Capture the cell that displays the provided text and extract its [X, Y] central coordinate. 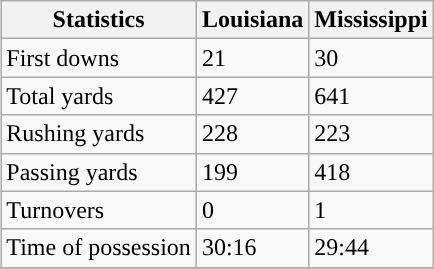
29:44 [371, 248]
427 [252, 96]
21 [252, 58]
Passing yards [99, 172]
Rushing yards [99, 134]
Statistics [99, 20]
223 [371, 134]
30 [371, 58]
Mississippi [371, 20]
641 [371, 96]
Time of possession [99, 248]
Louisiana [252, 20]
228 [252, 134]
30:16 [252, 248]
1 [371, 210]
0 [252, 210]
Total yards [99, 96]
First downs [99, 58]
199 [252, 172]
Turnovers [99, 210]
418 [371, 172]
